For the text-containing cell, return its midpoint in (x, y) coordinate format. 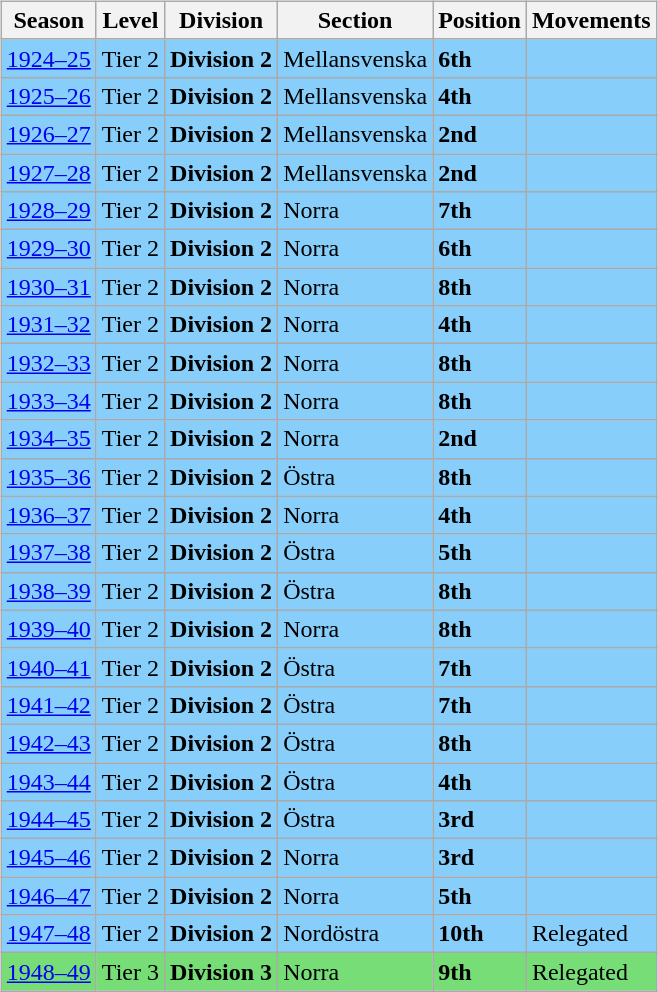
Nordöstra (356, 934)
1944–45 (48, 820)
1933–34 (48, 401)
1941–42 (48, 705)
1943–44 (48, 781)
1938–39 (48, 591)
9th (480, 972)
1939–40 (48, 629)
1945–46 (48, 858)
Level (130, 20)
1940–41 (48, 667)
1935–36 (48, 477)
1924–25 (48, 58)
Position (480, 20)
1937–38 (48, 553)
1927–28 (48, 173)
Division 3 (222, 972)
1932–33 (48, 363)
1930–31 (48, 287)
1934–35 (48, 439)
1926–27 (48, 134)
1936–37 (48, 515)
1948–49 (48, 972)
Season (48, 20)
10th (480, 934)
Movements (591, 20)
Tier 3 (130, 972)
1947–48 (48, 934)
Division (222, 20)
1929–30 (48, 249)
1928–29 (48, 211)
1942–43 (48, 743)
Section (356, 20)
1946–47 (48, 896)
1931–32 (48, 325)
1925–26 (48, 96)
